Return (X, Y) of the center of cell containing provided text 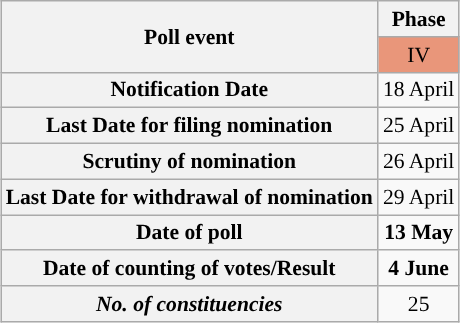
13 May (418, 232)
26 April (418, 161)
Poll event (190, 36)
Phase (418, 19)
Scrutiny of nomination (190, 161)
25 April (418, 126)
Last Date for filing nomination (190, 126)
Last Date for withdrawal of nomination (190, 197)
Date of counting of votes/Result (190, 268)
IV (418, 54)
No. of constituencies (190, 304)
25 (418, 304)
29 April (418, 197)
Notification Date (190, 90)
18 April (418, 90)
Date of poll (190, 232)
4 June (418, 268)
